Detect which cell encompasses the target text, then output its [X, Y] center coordinate. 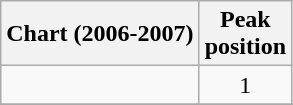
Chart (2006-2007) [100, 34]
1 [245, 85]
Peakposition [245, 34]
